Determine the [X, Y] coordinate at the center of the cell enclosing the given text.  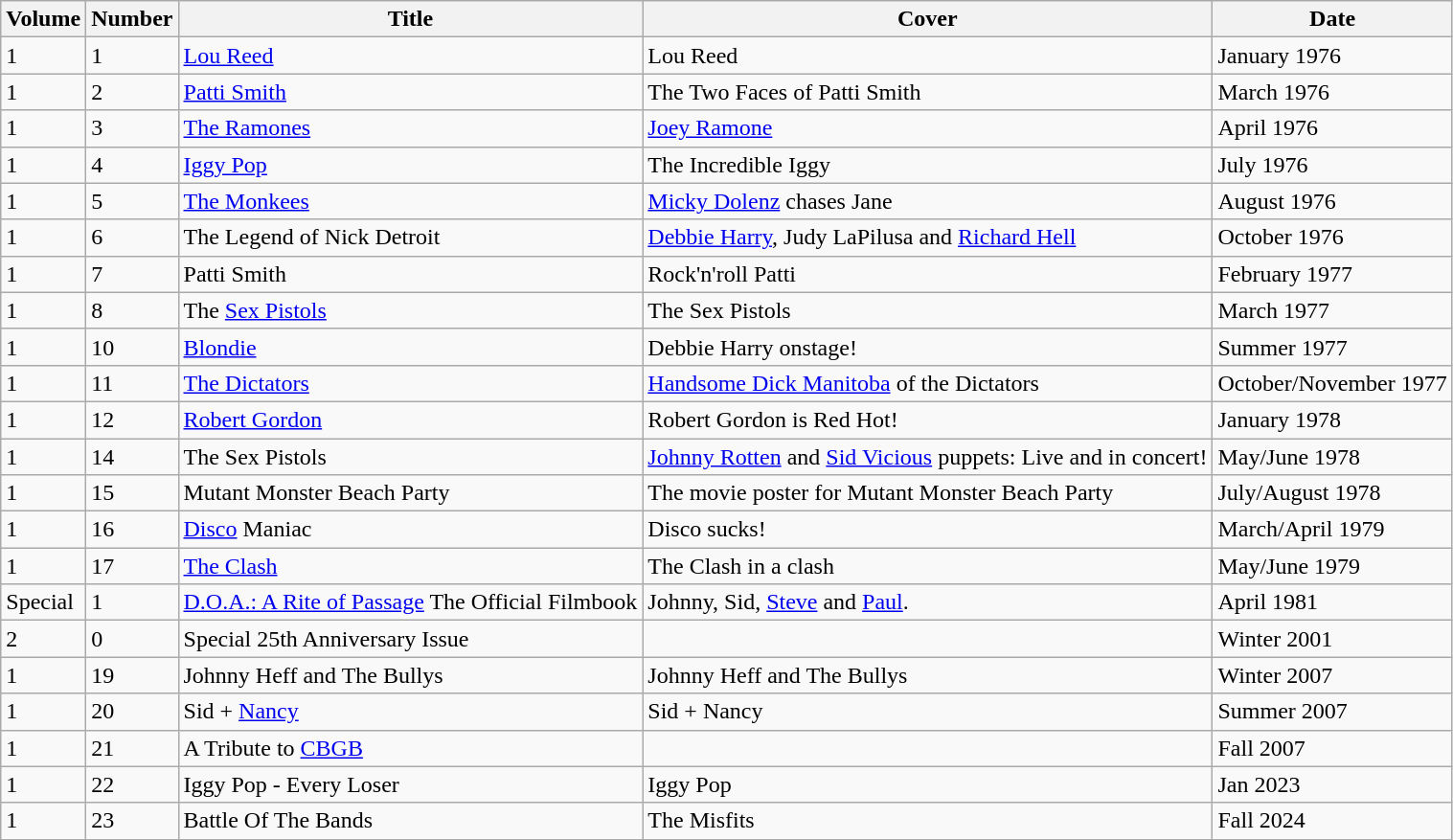
D.O.A.: A Rite of Passage The Official Filmbook [410, 602]
The Misfits [927, 821]
The Monkees [410, 201]
21 [132, 748]
3 [132, 128]
Debbie Harry onstage! [927, 347]
Fall 2024 [1332, 821]
Special 25th Anniversary Issue [410, 639]
Disco Maniac [410, 530]
July 1976 [1332, 165]
4 [132, 165]
Summer 2007 [1332, 712]
Date [1332, 19]
The Two Faces of Patti Smith [927, 92]
October 1976 [1332, 238]
January 1976 [1332, 56]
19 [132, 675]
Micky Dolenz chases Jane [927, 201]
22 [132, 784]
October/November 1977 [1332, 383]
The Ramones [410, 128]
April 1976 [1332, 128]
10 [132, 347]
Winter 2007 [1332, 675]
March 1977 [1332, 310]
The Clash in a clash [927, 566]
Mutant Monster Beach Party [410, 493]
Blondie [410, 347]
Number [132, 19]
12 [132, 420]
The Clash [410, 566]
Rock'n'roll Patti [927, 274]
Disco sucks! [927, 530]
17 [132, 566]
A Tribute to CBGB [410, 748]
The Incredible Iggy [927, 165]
Special [44, 602]
Handsome Dick Manitoba of the Dictators [927, 383]
Johnny Rotten and Sid Vicious puppets: Live and in concert! [927, 457]
Jan 2023 [1332, 784]
20 [132, 712]
Debbie Harry, Judy LaPilusa and Richard Hell [927, 238]
11 [132, 383]
Fall 2007 [1332, 748]
The Legend of Nick Detroit [410, 238]
Winter 2001 [1332, 639]
Battle Of The Bands [410, 821]
6 [132, 238]
14 [132, 457]
May/June 1978 [1332, 457]
Johnny, Sid, Steve and Paul. [927, 602]
15 [132, 493]
April 1981 [1332, 602]
Summer 1977 [1332, 347]
23 [132, 821]
Robert Gordon [410, 420]
8 [132, 310]
Title [410, 19]
16 [132, 530]
The Dictators [410, 383]
May/June 1979 [1332, 566]
Cover [927, 19]
Robert Gordon is Red Hot! [927, 420]
July/August 1978 [1332, 493]
Joey Ramone [927, 128]
August 1976 [1332, 201]
0 [132, 639]
The movie poster for Mutant Monster Beach Party [927, 493]
March/April 1979 [1332, 530]
February 1977 [1332, 274]
7 [132, 274]
Iggy Pop - Every Loser [410, 784]
5 [132, 201]
Volume [44, 19]
January 1978 [1332, 420]
March 1976 [1332, 92]
